Identify which cell holds the provided text, then report its (X, Y) central coordinate. 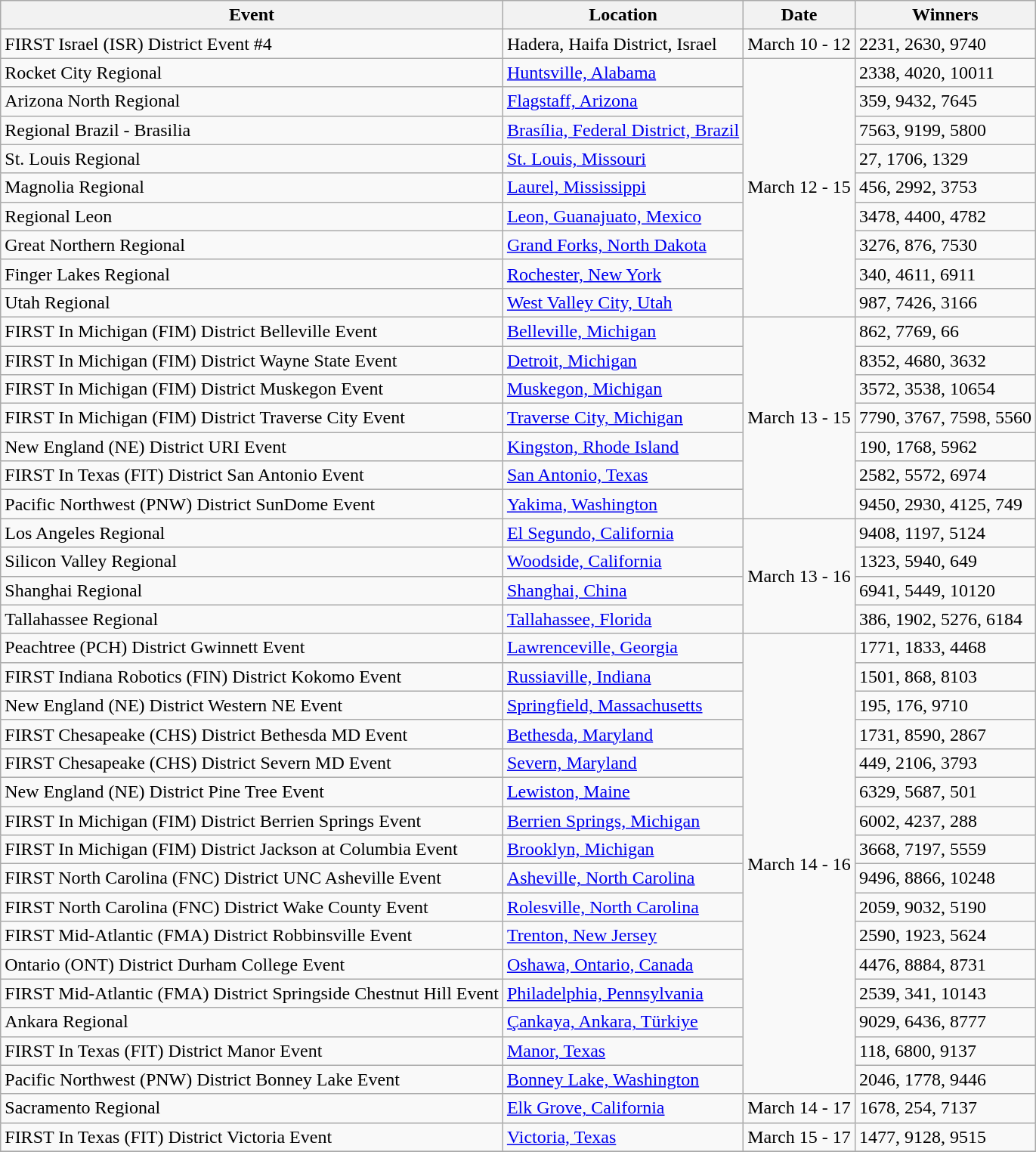
FIRST In Michigan (FIM) District Jackson at Columbia Event (252, 850)
St. Louis Regional (252, 159)
March 13 - 16 (799, 576)
8352, 4680, 3632 (945, 361)
Berrien Springs, Michigan (623, 820)
Pacific Northwest (PNW) District SunDome Event (252, 504)
FIRST In Texas (FIT) District Manor Event (252, 1051)
FIRST In Texas (FIT) District San Antonio Event (252, 475)
1678, 254, 7137 (945, 1108)
Event (252, 15)
St. Louis, Missouri (623, 159)
FIRST Chesapeake (CHS) District Bethesda MD Event (252, 734)
6329, 5687, 501 (945, 791)
Manor, Texas (623, 1051)
386, 1902, 5276, 6184 (945, 619)
Silicon Valley Regional (252, 562)
Winners (945, 15)
Tallahassee Regional (252, 619)
27, 1706, 1329 (945, 159)
Rochester, New York (623, 274)
Finger Lakes Regional (252, 274)
Severn, Maryland (623, 763)
195, 176, 9710 (945, 705)
Bethesda, Maryland (623, 734)
March 14 - 17 (799, 1108)
Ontario (ONT) District Durham College Event (252, 965)
March 10 - 12 (799, 44)
Brooklyn, Michigan (623, 850)
Rolesville, North Carolina (623, 907)
March 15 - 17 (799, 1137)
987, 7426, 3166 (945, 302)
6941, 5449, 10120 (945, 590)
Traverse City, Michigan (623, 418)
Hadera, Haifa District, Israel (623, 44)
340, 4611, 6911 (945, 274)
Lawrenceville, Georgia (623, 648)
456, 2992, 3753 (945, 187)
4476, 8884, 8731 (945, 965)
3668, 7197, 5559 (945, 850)
El Segundo, California (623, 533)
Kingston, Rhode Island (623, 447)
118, 6800, 9137 (945, 1051)
9450, 2930, 4125, 749 (945, 504)
Peachtree (PCH) District Gwinnett Event (252, 648)
2539, 341, 10143 (945, 993)
Trenton, New Jersey (623, 936)
Date (799, 15)
Elk Grove, California (623, 1108)
FIRST In Michigan (FIM) District Traverse City Event (252, 418)
Çankaya, Ankara, Türkiye (623, 1022)
1501, 868, 8103 (945, 677)
1477, 9128, 9515 (945, 1137)
FIRST In Michigan (FIM) District Berrien Springs Event (252, 820)
Pacific Northwest (PNW) District Bonney Lake Event (252, 1079)
Philadelphia, Pennsylvania (623, 993)
3572, 3538, 10654 (945, 389)
FIRST Mid-Atlantic (FMA) District Robbinsville Event (252, 936)
1731, 8590, 2867 (945, 734)
Regional Leon (252, 216)
Magnolia Regional (252, 187)
7790, 3767, 7598, 5560 (945, 418)
449, 2106, 3793 (945, 763)
359, 9432, 7645 (945, 101)
Rocket City Regional (252, 73)
Oshawa, Ontario, Canada (623, 965)
Regional Brazil - Brasilia (252, 130)
Brasília, Federal District, Brazil (623, 130)
862, 7769, 66 (945, 331)
FIRST In Michigan (FIM) District Wayne State Event (252, 361)
2338, 4020, 10011 (945, 73)
Great Northern Regional (252, 245)
Leon, Guanajuato, Mexico (623, 216)
FIRST In Michigan (FIM) District Muskegon Event (252, 389)
Grand Forks, North Dakota (623, 245)
FIRST North Carolina (FNC) District UNC Asheville Event (252, 878)
Flagstaff, Arizona (623, 101)
FIRST In Texas (FIT) District Victoria Event (252, 1137)
1771, 1833, 4468 (945, 648)
March 13 - 15 (799, 417)
FIRST North Carolina (FNC) District Wake County Event (252, 907)
Bonney Lake, Washington (623, 1079)
1323, 5940, 649 (945, 562)
March 12 - 15 (799, 187)
3276, 876, 7530 (945, 245)
New England (NE) District URI Event (252, 447)
7563, 9199, 5800 (945, 130)
West Valley City, Utah (623, 302)
190, 1768, 5962 (945, 447)
Muskegon, Michigan (623, 389)
New England (NE) District Pine Tree Event (252, 791)
Shanghai, China (623, 590)
Sacramento Regional (252, 1108)
FIRST In Michigan (FIM) District Belleville Event (252, 331)
2046, 1778, 9446 (945, 1079)
Russiaville, Indiana (623, 677)
Yakima, Washington (623, 504)
FIRST Mid-Atlantic (FMA) District Springside Chestnut Hill Event (252, 993)
9408, 1197, 5124 (945, 533)
March 14 - 16 (799, 863)
Ankara Regional (252, 1022)
Tallahassee, Florida (623, 619)
2590, 1923, 5624 (945, 936)
Arizona North Regional (252, 101)
2231, 2630, 9740 (945, 44)
Woodside, California (623, 562)
2059, 9032, 5190 (945, 907)
Belleville, Michigan (623, 331)
Utah Regional (252, 302)
San Antonio, Texas (623, 475)
Detroit, Michigan (623, 361)
9496, 8866, 10248 (945, 878)
FIRST Indiana Robotics (FIN) District Kokomo Event (252, 677)
6002, 4237, 288 (945, 820)
FIRST Israel (ISR) District Event #4 (252, 44)
3478, 4400, 4782 (945, 216)
Los Angeles Regional (252, 533)
Lewiston, Maine (623, 791)
Asheville, North Carolina (623, 878)
FIRST Chesapeake (CHS) District Severn MD Event (252, 763)
Shanghai Regional (252, 590)
New England (NE) District Western NE Event (252, 705)
Victoria, Texas (623, 1137)
Huntsville, Alabama (623, 73)
2582, 5572, 6974 (945, 475)
9029, 6436, 8777 (945, 1022)
Springfield, Massachusetts (623, 705)
Location (623, 15)
Laurel, Mississippi (623, 187)
